Find where the given text appears and provide that cell's center as (X, Y) coordinate. 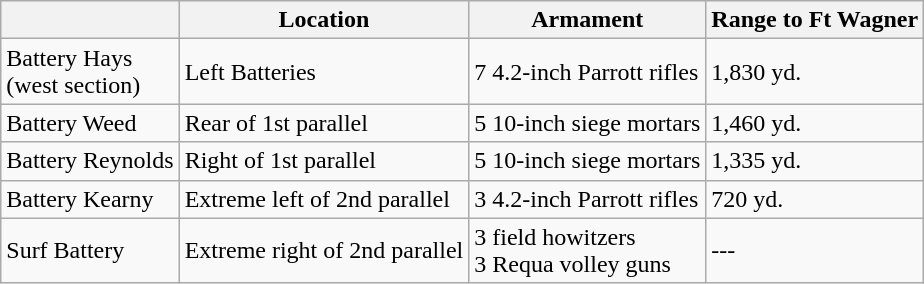
Left Batteries (324, 72)
Location (324, 20)
Extreme right of 2nd parallel (324, 250)
720 yd. (815, 199)
Battery Kearny (90, 199)
7 4.2-inch Parrott rifles (588, 72)
Rear of 1st parallel (324, 123)
Armament (588, 20)
1,335 yd. (815, 161)
--- (815, 250)
Battery Reynolds (90, 161)
Extreme left of 2nd parallel (324, 199)
1,830 yd. (815, 72)
Range to Ft Wagner (815, 20)
Right of 1st parallel (324, 161)
3 field howitzers3 Requa volley guns (588, 250)
Battery Hays(west section) (90, 72)
3 4.2-inch Parrott rifles (588, 199)
Battery Weed (90, 123)
Surf Battery (90, 250)
1,460 yd. (815, 123)
